Provide the [x, y] coordinate of the cell's center where the given text is located.  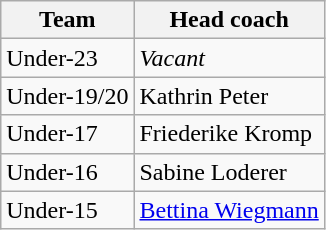
Under-19/20 [68, 96]
Team [68, 20]
Under-17 [68, 134]
Vacant [229, 58]
Bettina Wiegmann [229, 210]
Under-16 [68, 172]
Sabine Loderer [229, 172]
Under-23 [68, 58]
Under-15 [68, 210]
Kathrin Peter [229, 96]
Friederike Kromp [229, 134]
Head coach [229, 20]
